Output the [X, Y] coordinate of the center of the cell containing the given text.  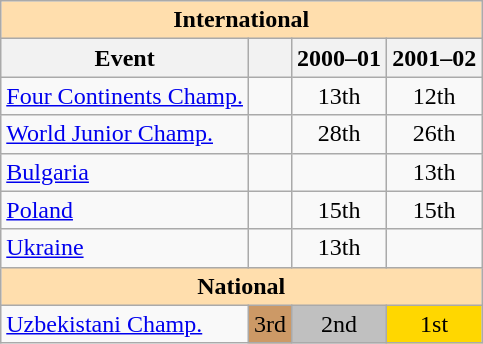
2001–02 [434, 58]
International [242, 20]
2nd [340, 324]
26th [434, 134]
National [242, 286]
2000–01 [340, 58]
Event [125, 58]
Four Continents Champ. [125, 96]
12th [434, 96]
World Junior Champ. [125, 134]
Ukraine [125, 248]
Bulgaria [125, 172]
1st [434, 324]
Poland [125, 210]
Uzbekistani Champ. [125, 324]
3rd [270, 324]
28th [340, 134]
